Detect which cell encompasses the target text, then output its [x, y] center coordinate. 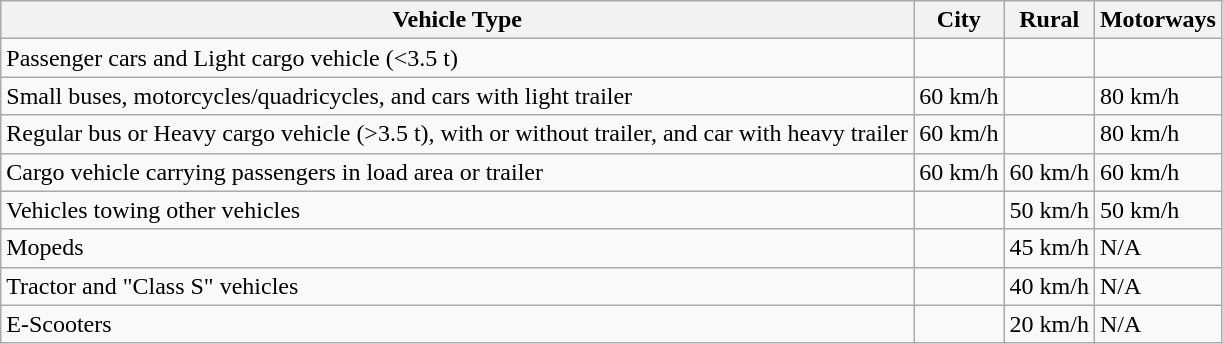
Mopeds [458, 248]
City [959, 20]
Rural [1049, 20]
Small buses, motorcycles/quadricycles, and cars with light trailer [458, 96]
Cargo vehicle carrying passengers in load area or trailer [458, 172]
Passenger cars and Light cargo vehicle (<3.5 t) [458, 58]
Vehicle Type [458, 20]
E-Scooters [458, 324]
40 km/h [1049, 286]
Vehicles towing other vehicles [458, 210]
Tractor and "Class S" vehicles [458, 286]
20 km/h [1049, 324]
45 km/h [1049, 248]
Motorways [1158, 20]
Regular bus or Heavy cargo vehicle (>3.5 t), with or without trailer, and car with heavy trailer [458, 134]
